Output the [x, y] coordinate of the center of the cell containing the given text.  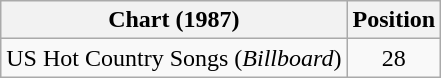
28 [394, 58]
Chart (1987) [174, 20]
Position [394, 20]
US Hot Country Songs (Billboard) [174, 58]
